Detect which cell encompasses the target text, then output its [x, y] center coordinate. 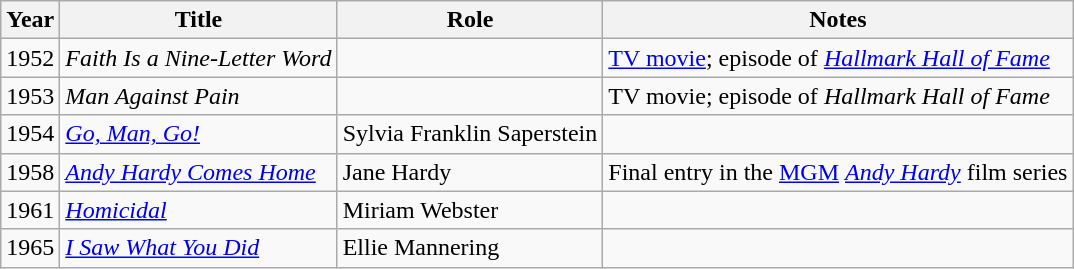
Jane Hardy [470, 172]
1953 [30, 96]
Miriam Webster [470, 210]
Man Against Pain [198, 96]
1961 [30, 210]
I Saw What You Did [198, 248]
Homicidal [198, 210]
Notes [838, 20]
Ellie Mannering [470, 248]
1954 [30, 134]
Role [470, 20]
Sylvia Franklin Saperstein [470, 134]
Andy Hardy Comes Home [198, 172]
Faith Is a Nine-Letter Word [198, 58]
Title [198, 20]
Year [30, 20]
1965 [30, 248]
Final entry in the MGM Andy Hardy film series [838, 172]
Go, Man, Go! [198, 134]
1952 [30, 58]
1958 [30, 172]
